Return the (x, y) coordinate for the center point of the cell that contains the specified text.  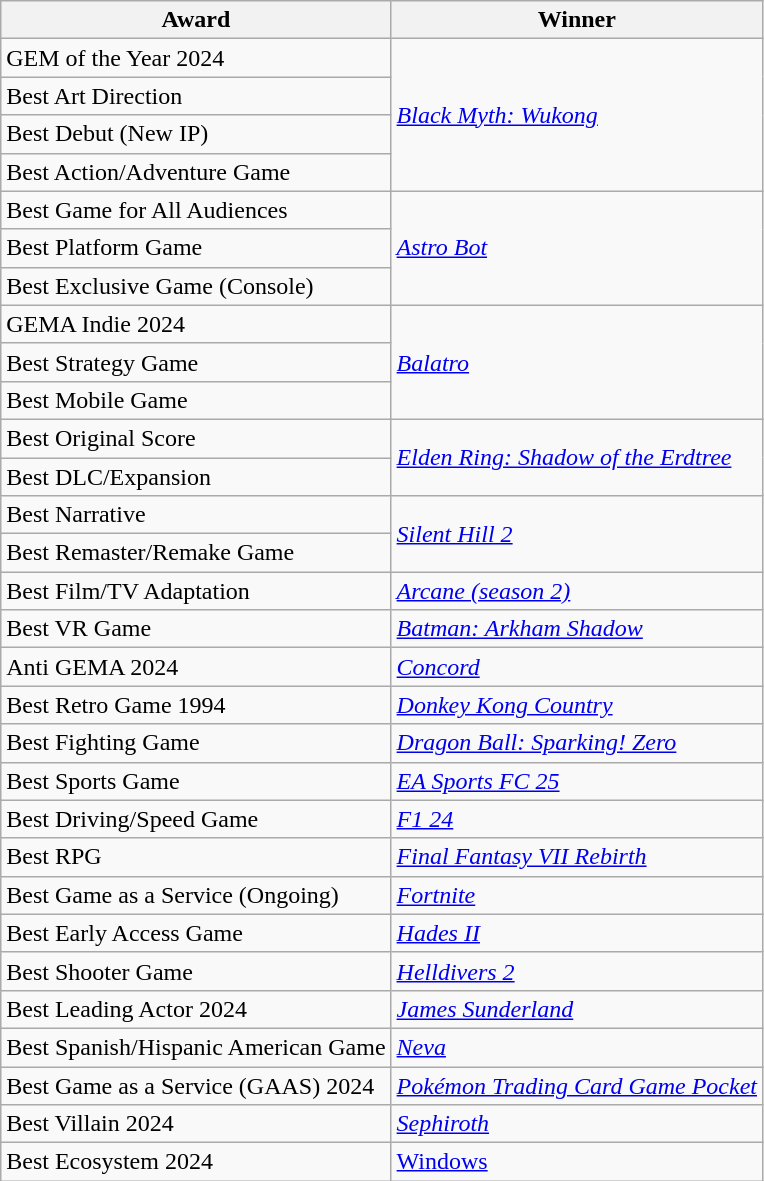
Best DLC/Expansion (196, 477)
Concord (576, 667)
Best Ecosystem 2024 (196, 1162)
GEMA Indie 2024 (196, 324)
Sephiroth (576, 1124)
Batman: Arkham Shadow (576, 629)
Best Strategy Game (196, 362)
Neva (576, 1047)
Helldivers 2 (576, 971)
Black Myth: Wukong (576, 115)
Best Mobile Game (196, 400)
Winner (576, 20)
Best Game for All Audiences (196, 210)
Fortnite (576, 895)
Best Game as a Service (GAAS) 2024 (196, 1085)
EA Sports FC 25 (576, 781)
Best Retro Game 1994 (196, 705)
Best Spanish/Hispanic American Game (196, 1047)
James Sunderland (576, 1009)
Best Debut (New IP) (196, 134)
Anti GEMA 2024 (196, 667)
Best Action/Adventure Game (196, 172)
Best Driving/Speed Game (196, 819)
Silent Hill 2 (576, 534)
Best Early Access Game (196, 933)
Donkey Kong Country (576, 705)
Best RPG (196, 857)
Best Villain 2024 (196, 1124)
Best Game as a Service (Ongoing) (196, 895)
Hades II (576, 933)
GEM of the Year 2024 (196, 58)
Arcane (season 2) (576, 591)
Pokémon Trading Card Game Pocket (576, 1085)
Best Shooter Game (196, 971)
Best Sports Game (196, 781)
Best VR Game (196, 629)
Best Narrative (196, 515)
Best Original Score (196, 438)
Best Art Direction (196, 96)
Best Remaster/Remake Game (196, 553)
Best Fighting Game (196, 743)
Best Exclusive Game (Console) (196, 286)
Windows (576, 1162)
Best Platform Game (196, 248)
Dragon Ball: Sparking! Zero (576, 743)
Best Film/TV Adaptation (196, 591)
Best Leading Actor 2024 (196, 1009)
Elden Ring: Shadow of the Erdtree (576, 457)
F1 24 (576, 819)
Astro Bot (576, 248)
Balatro (576, 362)
Final Fantasy VII Rebirth (576, 857)
Award (196, 20)
